Search for the cell housing the specified text and yield its [X, Y] center coordinate. 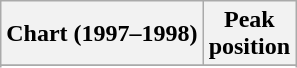
Peak position [249, 34]
Chart (1997–1998) [102, 34]
